Pinpoint the cell where the given text exists, returning its (x, y) midpoint coordinate. 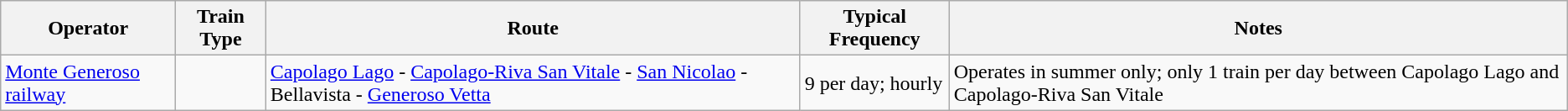
Typical Frequency (874, 29)
Monte Generoso railway (89, 82)
Capolago Lago - Capolago-Riva San Vitale - San Nicolao - Bellavista - Generoso Vetta (533, 82)
9 per day; hourly (874, 82)
Operator (89, 29)
Route (533, 29)
Operates in summer only; only 1 train per day between Capolago Lago and Capolago-Riva San Vitale (1258, 82)
Notes (1258, 29)
Train Type (221, 29)
